Output the [X, Y] coordinate of the center of the cell containing the given text.  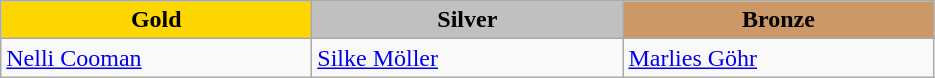
Silke Möller [468, 58]
Marlies Göhr [778, 58]
Gold [156, 20]
Nelli Cooman [156, 58]
Bronze [778, 20]
Silver [468, 20]
